Identify which cell holds the provided text, then report its (x, y) central coordinate. 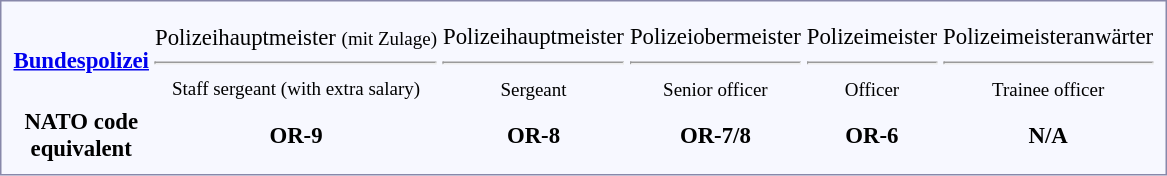
Polizeihauptmeister (mit Zulage) Staff sergeant (with extra salary) (296, 62)
NATO code equivalent (81, 136)
N/A (1048, 136)
OR-9 (296, 136)
Polizeiobermeister Senior officer (715, 62)
OR-8 (534, 136)
OR-6 (872, 136)
Polizeimeister Officer (872, 62)
Polizeihauptmeister Sergeant (534, 62)
Bundespolizei (81, 60)
OR-7/8 (715, 136)
Polizeimeisteranwärter Trainee officer (1048, 62)
